Extract the [x, y] coordinate from the center of the cell holding the provided text.  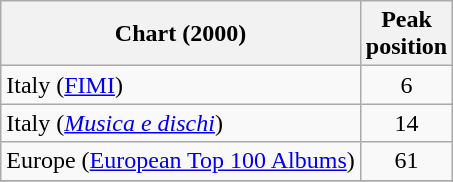
Italy (FIMI) [181, 85]
61 [406, 161]
14 [406, 123]
Chart (2000) [181, 34]
Peakposition [406, 34]
6 [406, 85]
Italy (Musica e dischi) [181, 123]
Europe (European Top 100 Albums) [181, 161]
